Scan for the cell matching the given text and deliver its [x, y] coordinate at center. 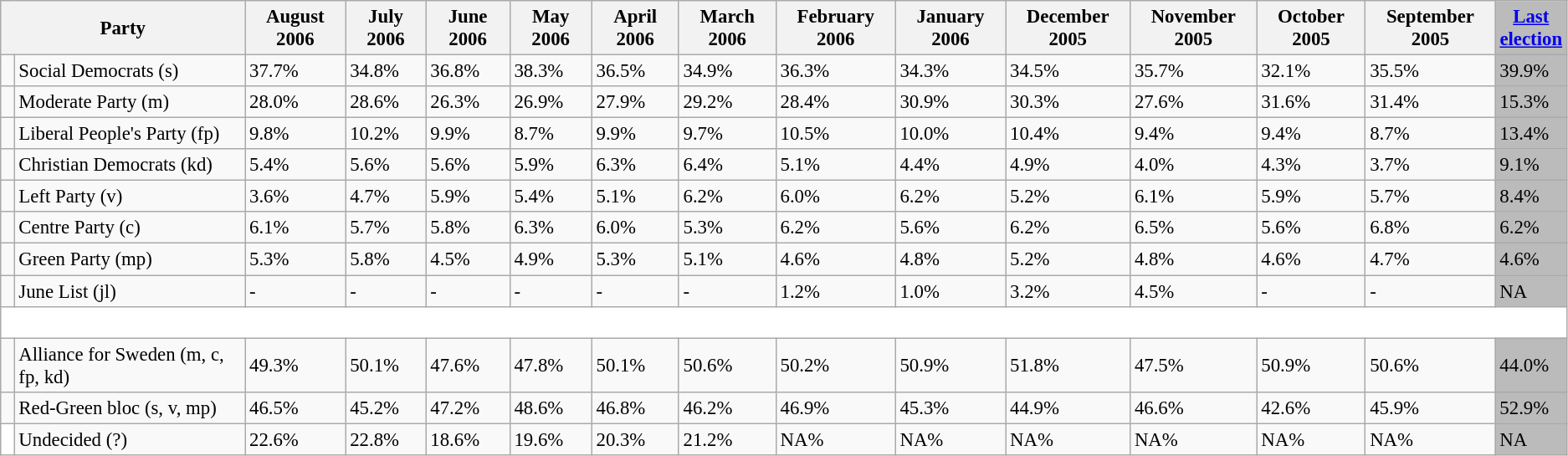
Moderate Party (m) [130, 102]
20.3% [635, 439]
30.3% [1068, 102]
39.9% [1531, 71]
21.2% [727, 439]
34.3% [951, 71]
27.6% [1193, 102]
Alliance for Sweden (m, c, fp, kd) [130, 365]
49.3% [295, 365]
Left Party (v) [130, 197]
46.6% [1193, 407]
Undecided (?) [130, 439]
32.1% [1311, 71]
December 2005 [1068, 28]
8.4% [1531, 197]
Lastelection [1531, 28]
April 2006 [635, 28]
September 2005 [1431, 28]
Christian Democrats (kd) [130, 165]
47.5% [1193, 365]
4.0% [1193, 165]
May 2006 [551, 28]
January 2006 [951, 28]
November 2005 [1193, 28]
46.8% [635, 407]
October 2005 [1311, 28]
34.5% [1068, 71]
30.9% [951, 102]
34.9% [727, 71]
45.3% [951, 407]
35.7% [1193, 71]
28.4% [835, 102]
31.4% [1431, 102]
6.8% [1431, 228]
15.3% [1531, 102]
18.6% [468, 439]
Liberal People's Party (fp) [130, 134]
10.2% [386, 134]
13.4% [1531, 134]
August 2006 [295, 28]
47.8% [551, 365]
34.8% [386, 71]
28.6% [386, 102]
22.6% [295, 439]
February 2006 [835, 28]
4.3% [1311, 165]
1.2% [835, 291]
51.8% [1068, 365]
46.9% [835, 407]
26.3% [468, 102]
48.6% [551, 407]
10.0% [951, 134]
46.5% [295, 407]
6.4% [727, 165]
June List (jl) [130, 291]
Party [123, 28]
Red-Green bloc (s, v, mp) [130, 407]
6.5% [1193, 228]
44.0% [1531, 365]
42.6% [1311, 407]
June 2006 [468, 28]
3.7% [1431, 165]
45.9% [1431, 407]
10.5% [835, 134]
45.2% [386, 407]
3.2% [1068, 291]
37.7% [295, 71]
52.9% [1531, 407]
4.4% [951, 165]
36.8% [468, 71]
26.9% [551, 102]
1.0% [951, 291]
44.9% [1068, 407]
9.7% [727, 134]
28.0% [295, 102]
29.2% [727, 102]
Centre Party (c) [130, 228]
Green Party (mp) [130, 259]
3.6% [295, 197]
9.8% [295, 134]
38.3% [551, 71]
March 2006 [727, 28]
July 2006 [386, 28]
35.5% [1431, 71]
47.2% [468, 407]
9.1% [1531, 165]
10.4% [1068, 134]
36.5% [635, 71]
50.2% [835, 365]
22.8% [386, 439]
46.2% [727, 407]
47.6% [468, 365]
31.6% [1311, 102]
27.9% [635, 102]
19.6% [551, 439]
Social Democrats (s) [130, 71]
36.3% [835, 71]
